Detect which cell encompasses the target text, then output its (x, y) center coordinate. 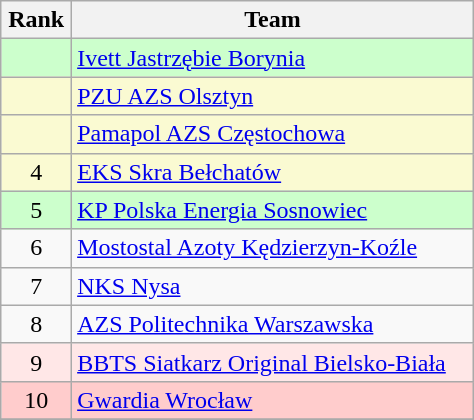
Ivett Jastrzębie Borynia (273, 58)
Gwardia Wrocław (273, 400)
KP Polska Energia Sosnowiec (273, 210)
Team (273, 20)
4 (36, 172)
NKS Nysa (273, 286)
7 (36, 286)
AZS Politechnika Warszawska (273, 324)
EKS Skra Bełchatów (273, 172)
6 (36, 248)
Rank (36, 20)
PZU AZS Olsztyn (273, 96)
9 (36, 362)
Mostostal Azoty Kędzierzyn-Koźle (273, 248)
Pamapol AZS Częstochowa (273, 134)
8 (36, 324)
BBTS Siatkarz Original Bielsko-Biała (273, 362)
5 (36, 210)
10 (36, 400)
